For the text-containing cell, return its midpoint in (x, y) coordinate format. 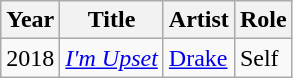
Drake (198, 58)
Artist (198, 20)
Self (263, 58)
I'm Upset (112, 58)
2018 (30, 58)
Role (263, 20)
Title (112, 20)
Year (30, 20)
